Return (X, Y) of the center of cell containing provided text 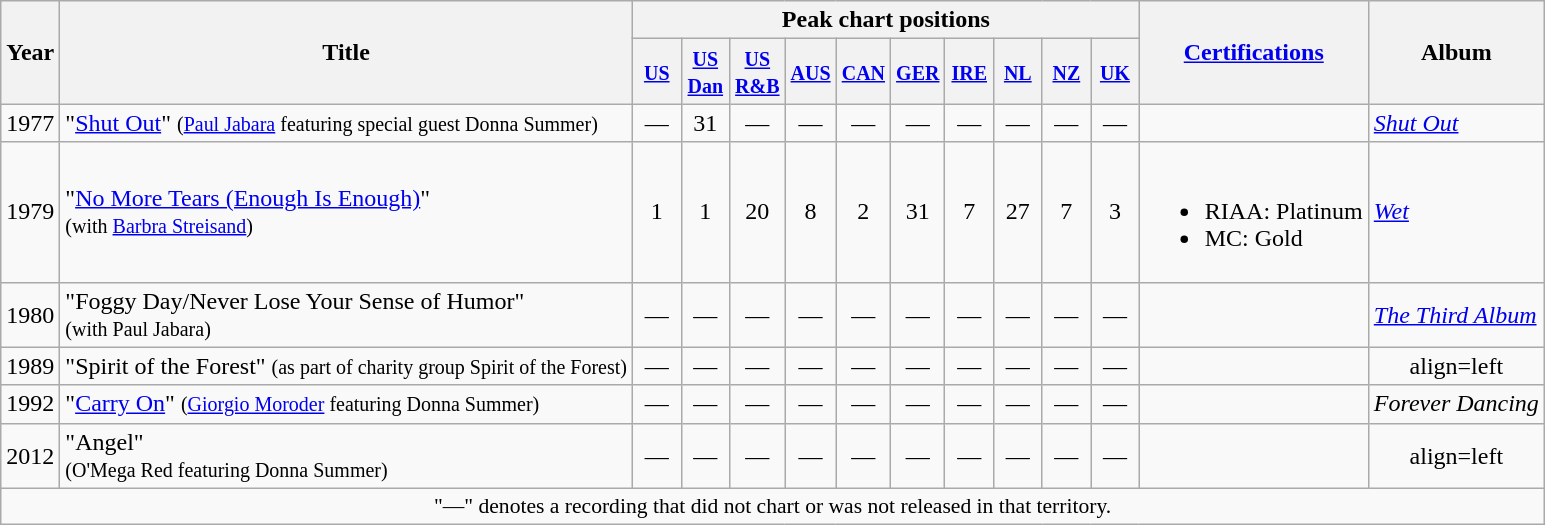
2012 (30, 456)
1977 (30, 123)
3 (1116, 212)
Peak chart positions (886, 20)
8 (810, 212)
US (656, 72)
1980 (30, 314)
Album (1456, 52)
US R&B (758, 72)
AUS (810, 72)
Forever Dancing (1456, 404)
Wet (1456, 212)
IRE (970, 72)
NL (1018, 72)
US Dan (706, 72)
"No More Tears (Enough Is Enough)" (with Barbra Streisand) (346, 212)
"Foggy Day/Never Lose Your Sense of Humor"(with Paul Jabara) (346, 314)
NZ (1066, 72)
UK (1116, 72)
Title (346, 52)
Shut Out (1456, 123)
20 (758, 212)
"Angel"(O'Mega Red featuring Donna Summer) (346, 456)
Certifications (1254, 52)
"Spirit of the Forest" (as part of charity group Spirit of the Forest) (346, 366)
1992 (30, 404)
CAN (863, 72)
The Third Album (1456, 314)
Year (30, 52)
GER (918, 72)
2 (863, 212)
"Shut Out" (Paul Jabara featuring special guest Donna Summer) (346, 123)
RIAA: PlatinumMC: Gold (1254, 212)
27 (1018, 212)
"Carry On" (Giorgio Moroder featuring Donna Summer) (346, 404)
1989 (30, 366)
"—" denotes a recording that did not chart or was not released in that territory. (773, 506)
1979 (30, 212)
